Capture the cell that displays the provided text and extract its (x, y) central coordinate. 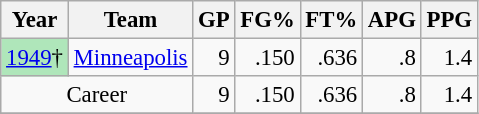
Team (130, 20)
APG (392, 20)
Career (97, 95)
Year (35, 20)
GP (214, 20)
1949† (35, 58)
FG% (268, 20)
FT% (332, 20)
PPG (449, 20)
Minneapolis (130, 58)
